Output the (X, Y) coordinate of the center of the cell containing the given text.  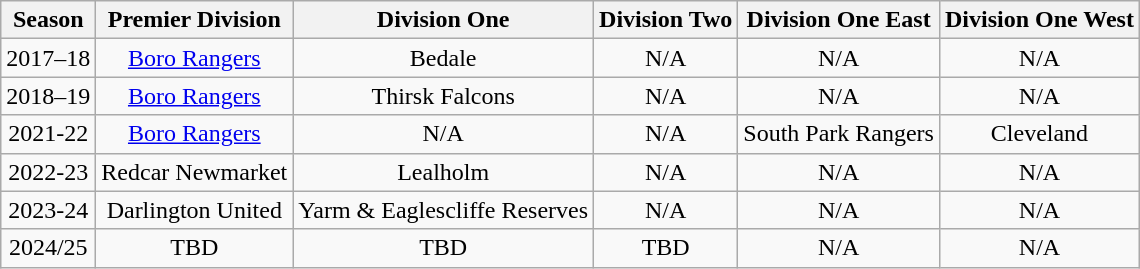
Redcar Newmarket (194, 172)
2022-23 (48, 172)
2018–19 (48, 96)
Yarm & Eaglescliffe Reserves (444, 210)
2023-24 (48, 210)
South Park Rangers (839, 134)
2017–18 (48, 58)
Division One East (839, 20)
2024/25 (48, 248)
Season (48, 20)
Division One (444, 20)
Bedale (444, 58)
Thirsk Falcons (444, 96)
Division Two (666, 20)
Cleveland (1039, 134)
Lealholm (444, 172)
Darlington United (194, 210)
Premier Division (194, 20)
Division One West (1039, 20)
2021-22 (48, 134)
